Provide the [X, Y] coordinate of the cell's center where the given text is located.  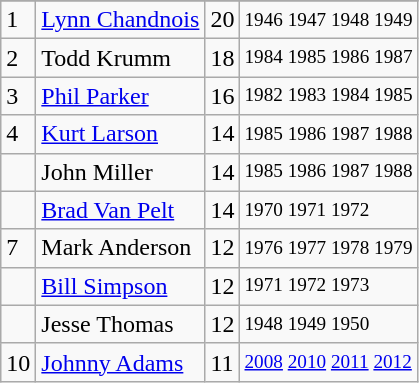
2 [18, 58]
20 [222, 20]
4 [18, 134]
1976 1977 1978 1979 [328, 248]
16 [222, 96]
1946 1947 1948 1949 [328, 20]
10 [18, 362]
Phil Parker [120, 96]
11 [222, 362]
Todd Krumm [120, 58]
1 [18, 20]
2008 2010 2011 2012 [328, 362]
Jesse Thomas [120, 324]
Brad Van Pelt [120, 210]
1948 1949 1950 [328, 324]
Kurt Larson [120, 134]
3 [18, 96]
John Miller [120, 172]
1982 1983 1984 1985 [328, 96]
Lynn Chandnois [120, 20]
7 [18, 248]
1970 1971 1972 [328, 210]
18 [222, 58]
1971 1972 1973 [328, 286]
Bill Simpson [120, 286]
Johnny Adams [120, 362]
Mark Anderson [120, 248]
1984 1985 1986 1987 [328, 58]
